Pinpoint the cell where the given text exists, returning its (x, y) midpoint coordinate. 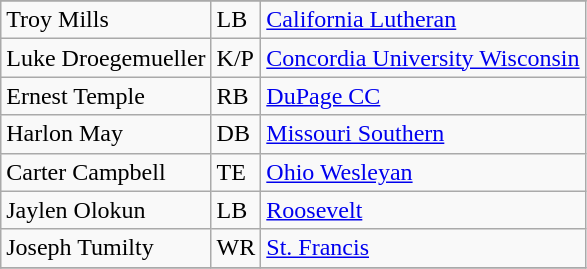
Roosevelt (423, 210)
Missouri Southern (423, 134)
K/P (236, 58)
St. Francis (423, 248)
Troy Mills (106, 20)
DuPage CC (423, 96)
Ernest Temple (106, 96)
Luke Droegemueller (106, 58)
WR (236, 248)
DB (236, 134)
Harlon May (106, 134)
Ohio Wesleyan (423, 172)
Jaylen Olokun (106, 210)
Joseph Tumilty (106, 248)
RB (236, 96)
Carter Campbell (106, 172)
TE (236, 172)
Concordia University Wisconsin (423, 58)
California Lutheran (423, 20)
